Extract the [x, y] coordinate from the center of the cell holding the provided text.  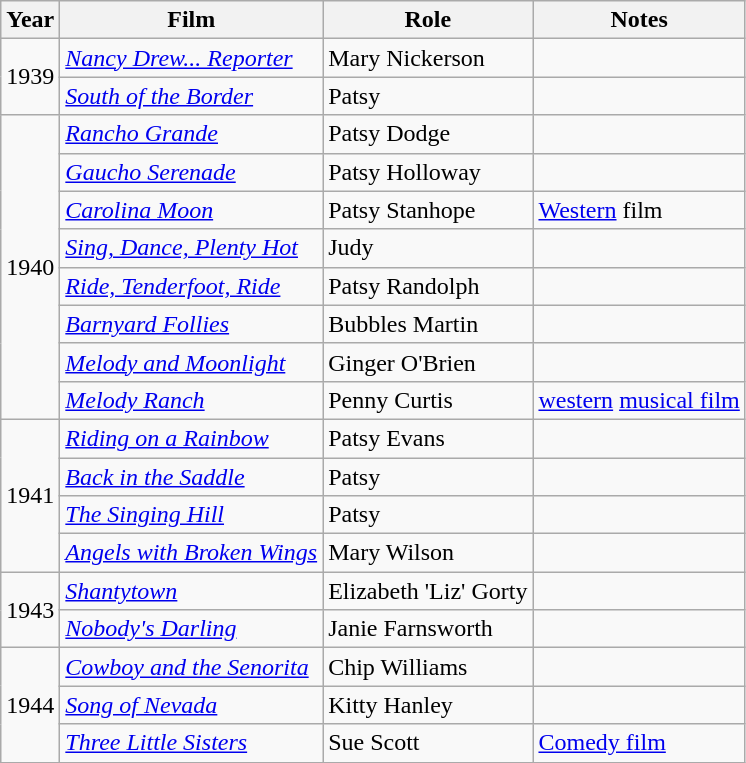
Carolina Moon [192, 210]
Judy [428, 248]
The Singing Hill [192, 515]
Janie Farnsworth [428, 629]
Cowboy and the Senorita [192, 667]
Sing, Dance, Plenty Hot [192, 248]
Melody Ranch [192, 400]
1944 [30, 705]
Song of Nevada [192, 705]
Three Little Sisters [192, 743]
Nancy Drew... Reporter [192, 58]
Bubbles Martin [428, 324]
Back in the Saddle [192, 477]
Western film [639, 210]
Mary Nickerson [428, 58]
Ginger O'Brien [428, 362]
Ride, Tenderfoot, Ride [192, 286]
Rancho Grande [192, 134]
Patsy Holloway [428, 172]
1939 [30, 77]
1940 [30, 267]
Kitty Hanley [428, 705]
Chip Williams [428, 667]
Year [30, 20]
Notes [639, 20]
Penny Curtis [428, 400]
western musical film [639, 400]
Melody and Moonlight [192, 362]
1941 [30, 495]
Riding on a Rainbow [192, 438]
Patsy Stanhope [428, 210]
Patsy Randolph [428, 286]
South of the Border [192, 96]
Mary Wilson [428, 553]
Nobody's Darling [192, 629]
Gaucho Serenade [192, 172]
1943 [30, 610]
Patsy Dodge [428, 134]
Patsy Evans [428, 438]
Film [192, 20]
Comedy film [639, 743]
Role [428, 20]
Shantytown [192, 591]
Barnyard Follies [192, 324]
Elizabeth 'Liz' Gorty [428, 591]
Sue Scott [428, 743]
Angels with Broken Wings [192, 553]
